Determine the (x, y) coordinate at the center of the cell enclosing the given text.  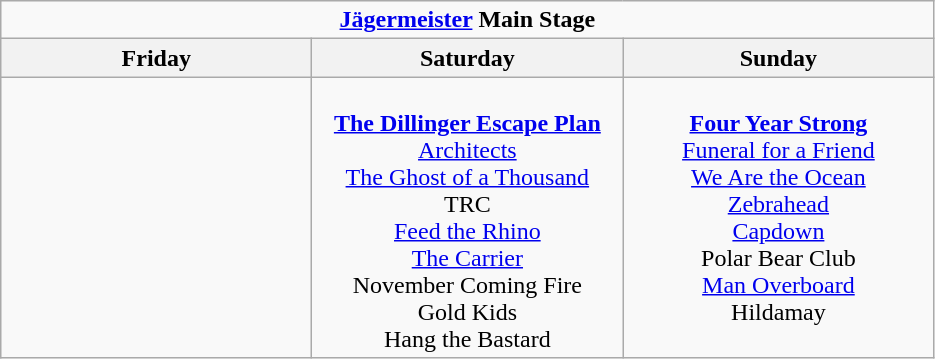
Friday (156, 58)
The Dillinger Escape Plan Architects The Ghost of a Thousand TRC Feed the Rhino The Carrier November Coming Fire Gold Kids Hang the Bastard (468, 218)
Saturday (468, 58)
Jägermeister Main Stage (468, 20)
Sunday (778, 58)
Four Year Strong Funeral for a Friend We Are the Ocean Zebrahead Capdown Polar Bear Club Man Overboard Hildamay (778, 218)
